Return (x, y) of the center of cell containing provided text 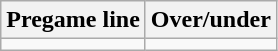
Pregame line (74, 20)
Over/under (210, 20)
